Locate the cell with the specified text and output its (X, Y) center coordinate. 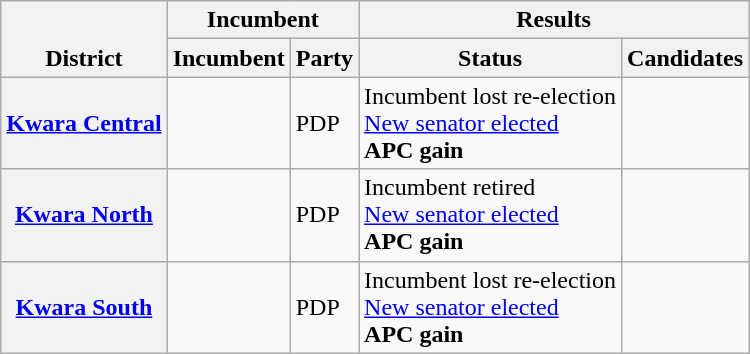
Status (490, 58)
Results (554, 20)
Candidates (686, 58)
Kwara Central (84, 123)
District (84, 39)
Kwara North (84, 215)
Incumbent retiredNew senator electedAPC gain (490, 215)
Kwara South (84, 307)
Party (324, 58)
